Detect which cell encompasses the target text, then output its (X, Y) center coordinate. 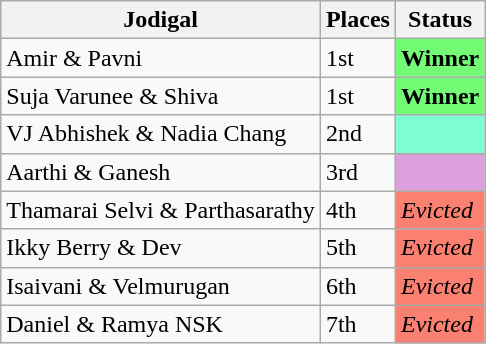
Status (440, 20)
Thamarai Selvi & Parthasarathy (161, 210)
Suja Varunee & Shiva (161, 96)
Jodigal (161, 20)
Isaivani & Velmurugan (161, 286)
Places (358, 20)
6th (358, 286)
Ikky Berry & Dev (161, 248)
VJ Abhishek & Nadia Chang (161, 134)
7th (358, 324)
2nd (358, 134)
5th (358, 248)
3rd (358, 172)
4th (358, 210)
Daniel & Ramya NSK (161, 324)
Aarthi & Ganesh (161, 172)
Amir & Pavni (161, 58)
